For the text-containing cell, return its midpoint in [X, Y] coordinate format. 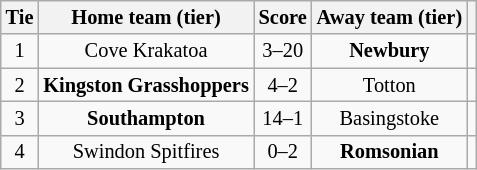
Tie [20, 17]
Basingstoke [390, 118]
Swindon Spitfires [146, 152]
Away team (tier) [390, 17]
4–2 [283, 85]
4 [20, 152]
Southampton [146, 118]
2 [20, 85]
0–2 [283, 152]
Newbury [390, 51]
3 [20, 118]
Kingston Grasshoppers [146, 85]
Score [283, 17]
Romsonian [390, 152]
3–20 [283, 51]
1 [20, 51]
Cove Krakatoa [146, 51]
14–1 [283, 118]
Home team (tier) [146, 17]
Totton [390, 85]
